For the text-containing cell, return its midpoint in [x, y] coordinate format. 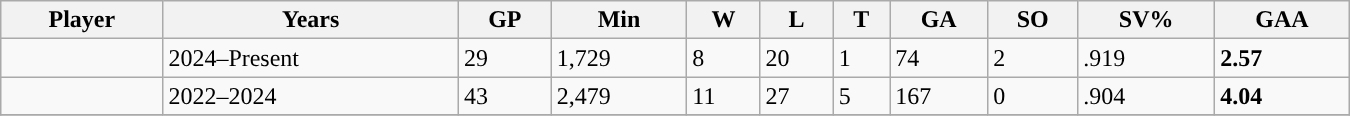
29 [506, 58]
T [861, 20]
.919 [1146, 58]
SV% [1146, 20]
W [724, 20]
GP [506, 20]
.904 [1146, 96]
4.04 [1282, 96]
27 [796, 96]
11 [724, 96]
GA [939, 20]
74 [939, 58]
2 [1033, 58]
SO [1033, 20]
8 [724, 58]
2,479 [619, 96]
1,729 [619, 58]
20 [796, 58]
5 [861, 96]
1 [861, 58]
Years [311, 20]
L [796, 20]
2.57 [1282, 58]
0 [1033, 96]
GAA [1282, 20]
167 [939, 96]
2024–Present [311, 58]
Min [619, 20]
43 [506, 96]
Player [82, 20]
2022–2024 [311, 96]
